Extract the [X, Y] coordinate from the center of the cell holding the provided text.  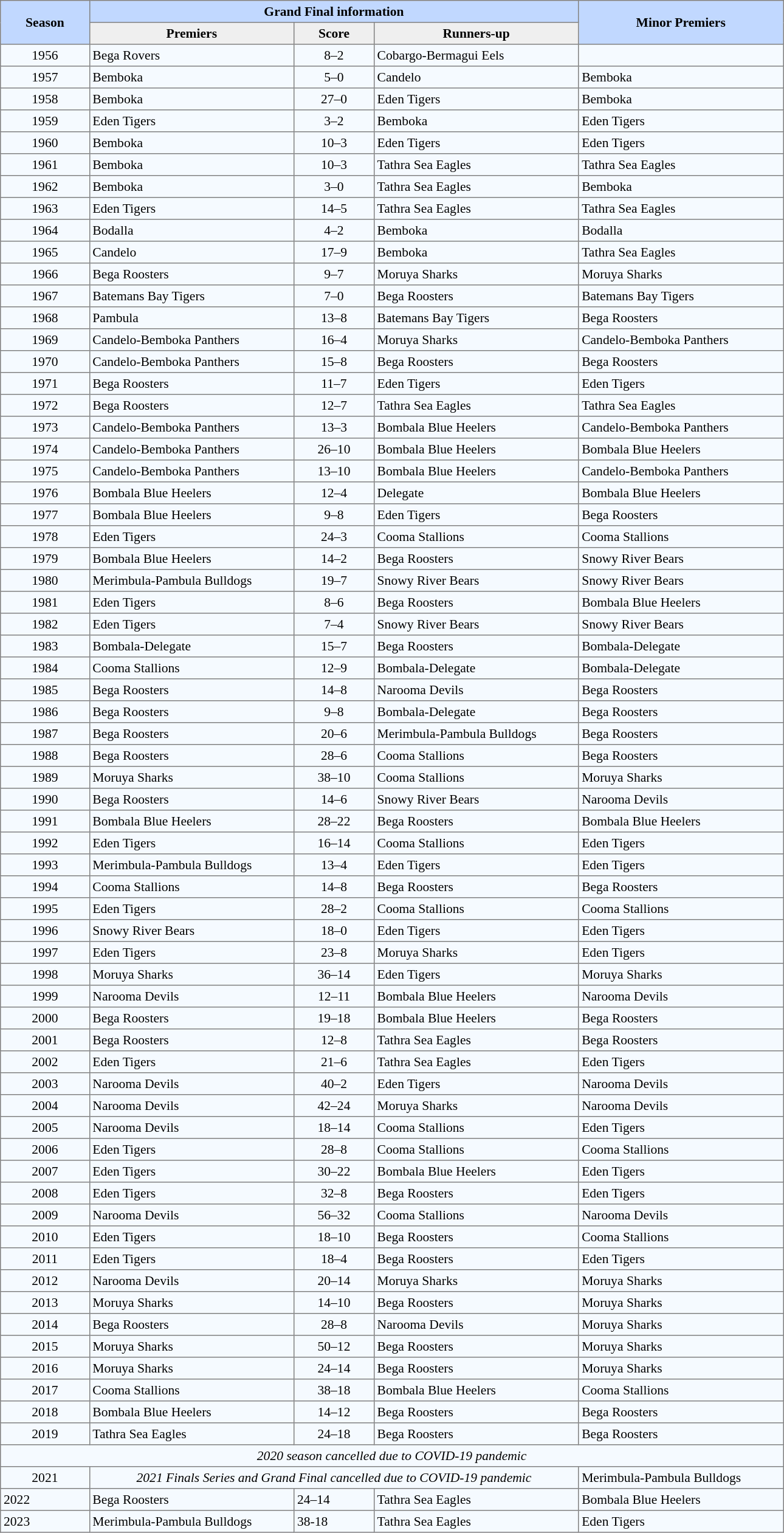
12–8 [334, 1040]
1964 [45, 230]
1984 [45, 668]
4–2 [334, 230]
1990 [45, 799]
14–2 [334, 559]
Minor Premiers [681, 22]
1976 [45, 493]
38–18 [334, 1390]
21–6 [334, 1062]
2007 [45, 1171]
1980 [45, 580]
1968 [45, 318]
5–0 [334, 77]
23–8 [334, 953]
7–4 [334, 624]
2003 [45, 1084]
2002 [45, 1062]
1985 [45, 690]
1998 [45, 974]
1982 [45, 624]
2021 Finals Series and Grand Final cancelled due to COVID-19 pandemic [334, 1478]
40–2 [334, 1084]
14–6 [334, 799]
2008 [45, 1193]
24–3 [334, 537]
42–24 [334, 1106]
2019 [45, 1434]
Grand Final information [334, 12]
1957 [45, 77]
1987 [45, 734]
13–3 [334, 427]
30–22 [334, 1171]
1972 [45, 405]
1997 [45, 953]
38-18 [334, 1521]
14–10 [334, 1303]
12–11 [334, 996]
1994 [45, 887]
Premiers [192, 33]
2021 [45, 1478]
1973 [45, 427]
1996 [45, 931]
2004 [45, 1106]
Cobargo-Bermagui Eels [476, 55]
2020 season cancelled due to COVID-19 pandemic [392, 1456]
20–14 [334, 1281]
1958 [45, 99]
2001 [45, 1040]
1969 [45, 340]
2000 [45, 1018]
2018 [45, 1412]
1988 [45, 756]
1975 [45, 471]
2023 [45, 1521]
1962 [45, 187]
12–9 [334, 668]
1978 [45, 537]
26–10 [334, 449]
2005 [45, 1128]
13–8 [334, 318]
1961 [45, 165]
1983 [45, 646]
2006 [45, 1149]
1981 [45, 602]
13–4 [334, 865]
1986 [45, 712]
56–32 [334, 1215]
1993 [45, 865]
12–7 [334, 405]
36–14 [334, 974]
7–0 [334, 296]
9–7 [334, 274]
2013 [45, 1303]
1992 [45, 843]
20–6 [334, 734]
1995 [45, 909]
2010 [45, 1237]
1963 [45, 208]
1959 [45, 121]
18–4 [334, 1259]
28–2 [334, 909]
1991 [45, 821]
Pambula [192, 318]
1966 [45, 274]
17–9 [334, 252]
1960 [45, 143]
18–14 [334, 1128]
11–7 [334, 384]
Delegate [476, 493]
16–14 [334, 843]
1977 [45, 515]
50–12 [334, 1346]
Runners-up [476, 33]
38–10 [334, 777]
12–4 [334, 493]
19–7 [334, 580]
1974 [45, 449]
32–8 [334, 1193]
2012 [45, 1281]
1970 [45, 362]
Bega Rovers [192, 55]
18–10 [334, 1237]
8–6 [334, 602]
Season [45, 22]
19–18 [334, 1018]
28–6 [334, 756]
14–12 [334, 1412]
1989 [45, 777]
2017 [45, 1390]
1999 [45, 996]
Score [334, 33]
14–5 [334, 208]
1956 [45, 55]
24–18 [334, 1434]
18–0 [334, 931]
2022 [45, 1500]
1971 [45, 384]
13–10 [334, 471]
15–7 [334, 646]
8–2 [334, 55]
3–2 [334, 121]
16–4 [334, 340]
2014 [45, 1325]
1965 [45, 252]
2011 [45, 1259]
15–8 [334, 362]
1979 [45, 559]
1967 [45, 296]
2009 [45, 1215]
2015 [45, 1346]
27–0 [334, 99]
3–0 [334, 187]
28–22 [334, 821]
2016 [45, 1368]
